Determine the (X, Y) coordinate at the center of the cell enclosing the given text.  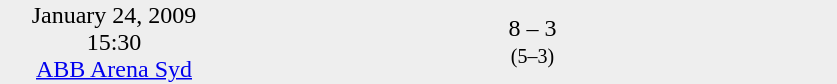
8 – 3(5–3) (532, 42)
January 24, 200915:30ABB Arena Syd (114, 42)
